Return the (X, Y) coordinate for the center point of the cell that contains the specified text.  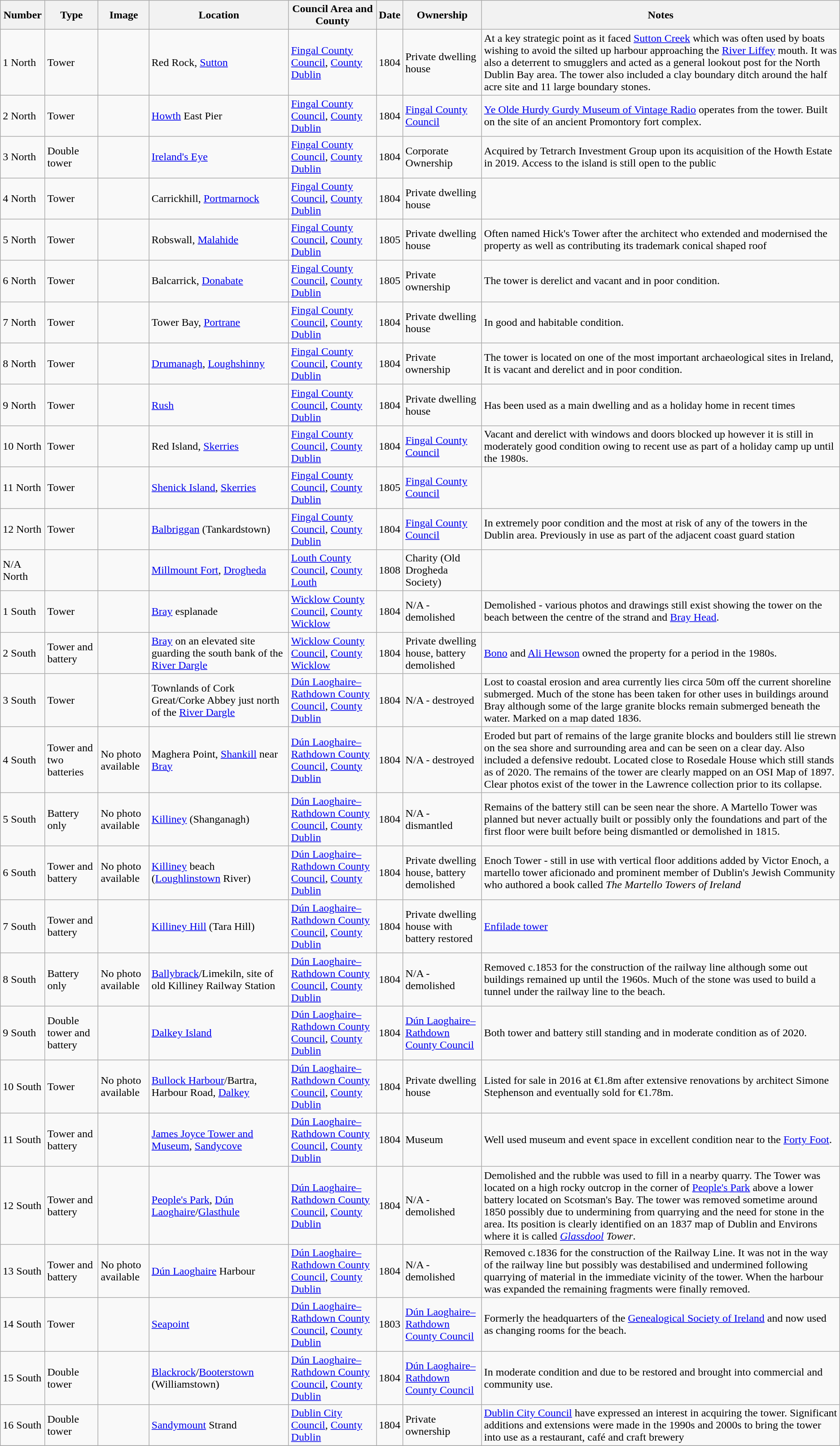
Number (22, 15)
Millmount Fort, Drogheda (219, 570)
13 South (22, 1271)
5 North (22, 240)
Dún Laoghaire Harbour (219, 1271)
Robswall, Malahide (219, 240)
Killiney Hill (Tara Hill) (219, 926)
Listed for sale in 2016 at €1.8m after extensive renovations by architect Simone Stephenson and eventually sold for €1.78m. (661, 1086)
6 North (22, 281)
8 South (22, 979)
7 North (22, 322)
Formerly the headquarters of the Genealogical Society of Ireland and now used as changing rooms for the beach. (661, 1324)
1 North (22, 62)
Dalkey Island (219, 1033)
3 South (22, 700)
Bono and Ali Hewson owned the property for a period in the 1980s. (661, 653)
Ownership (442, 15)
Notes (661, 15)
Sandymount Strand (219, 1425)
14 South (22, 1324)
5 South (22, 819)
Red Rock, Sutton (219, 62)
Carrickhill, Portmarnock (219, 198)
2 North (22, 116)
12 North (22, 529)
Image (124, 15)
4 South (22, 760)
N/A North (22, 570)
Bray on an elevated site guarding the south bank of the River Dargle (219, 653)
8 North (22, 364)
Tower Bay, Portrane (219, 322)
Enfilade tower (661, 926)
Balbriggan (Tankardstown) (219, 529)
Rush (219, 405)
9 North (22, 405)
Balcarrick, Donabate (219, 281)
12 South (22, 1205)
3 North (22, 157)
Townlands of Cork Great/Corke Abbey just north of the River Dargle (219, 700)
Ireland's Eye (219, 157)
Demolished - various photos and drawings still exist showing the tower on the beach between the centre of the strand and Bray Head. (661, 612)
Corporate Ownership (442, 157)
Seapoint (219, 1324)
James Joyce Tower and Museum, Sandycove (219, 1140)
In moderate condition and due to be restored and brought into commercial and community use. (661, 1378)
Acquired by Tetrarch Investment Group upon its acquisition of the Howth Estate in 2019. Access to the island is still open to the public (661, 157)
Museum (442, 1140)
Double tower and battery (72, 1033)
15 South (22, 1378)
Shenick Island, Skerries (219, 487)
11 North (22, 487)
Has been used as a main dwelling and as a holiday home in recent times (661, 405)
9 South (22, 1033)
11 South (22, 1140)
Howth East Pier (219, 116)
2 South (22, 653)
7 South (22, 926)
The tower is located on one of the most important archaeological sites in Ireland, It is vacant and derelict and in poor condition. (661, 364)
Date (389, 15)
Bray esplanade (219, 612)
The tower is derelict and vacant and in poor condition. (661, 281)
1808 (389, 570)
1803 (389, 1324)
People's Park, Dún Laoghaire/Glasthule (219, 1205)
Ye Olde Hurdy Gurdy Museum of Vintage Radio operates from the tower. Built on the site of an ancient Promontory fort complex. (661, 116)
Well used museum and event space in excellent condition near to the Forty Foot. (661, 1140)
6 South (22, 872)
Louth County Council, County Louth (332, 570)
Drumanagh, Loughshinny (219, 364)
Tower and two batteries (72, 760)
Ballybrack/Limekiln, site of old Killiney Railway Station (219, 979)
Council Area and County (332, 15)
Killiney (Shanganagh) (219, 819)
Dublin City Council, County Dublin (332, 1425)
Killiney beach (Loughlinstown River) (219, 872)
Private dwelling house with battery restored (442, 926)
Maghera Point, Shankill near Bray (219, 760)
Location (219, 15)
In good and habitable condition. (661, 322)
Type (72, 15)
1 South (22, 612)
Red Island, Skerries (219, 446)
10 South (22, 1086)
Charity (Old Drogheda Society) (442, 570)
Bullock Harbour/Bartra, Harbour Road, Dalkey (219, 1086)
Blackrock/Booterstown (Williamstown) (219, 1378)
N/A - dismantled (442, 819)
Both tower and battery still standing and in moderate condition as of 2020. (661, 1033)
16 South (22, 1425)
4 North (22, 198)
10 North (22, 446)
Often named Hick's Tower after the architect who extended and modernised the property as well as contributing its trademark conical shaped roof (661, 240)
